Determine the (x, y) coordinate at the center of the cell enclosing the given text.  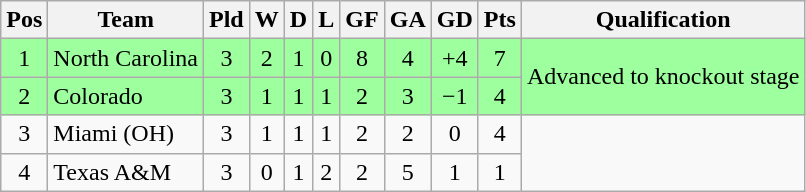
Advanced to knockout stage (663, 77)
GA (408, 20)
7 (500, 58)
North Carolina (126, 58)
+4 (454, 58)
GF (362, 20)
Texas A&M (126, 172)
Qualification (663, 20)
Pos (24, 20)
Pld (227, 20)
L (326, 20)
Pts (500, 20)
−1 (454, 96)
Team (126, 20)
Miami (OH) (126, 134)
W (266, 20)
GD (454, 20)
D (298, 20)
5 (408, 172)
8 (362, 58)
Colorado (126, 96)
